Detect which cell encompasses the target text, then output its [X, Y] center coordinate. 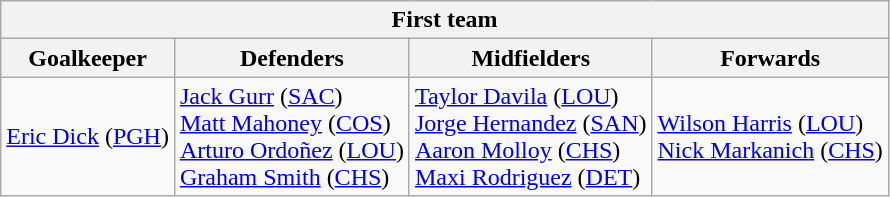
Midfielders [530, 58]
Goalkeeper [88, 58]
First team [445, 20]
Wilson Harris (LOU) Nick Markanich (CHS) [770, 136]
Jack Gurr (SAC) Matt Mahoney (COS) Arturo Ordoñez (LOU) Graham Smith (CHS) [292, 136]
Forwards [770, 58]
Defenders [292, 58]
Eric Dick (PGH) [88, 136]
Taylor Davila (LOU) Jorge Hernandez (SAN) Aaron Molloy (CHS) Maxi Rodriguez (DET) [530, 136]
